Determine the (x, y) coordinate at the center of the cell enclosing the given text.  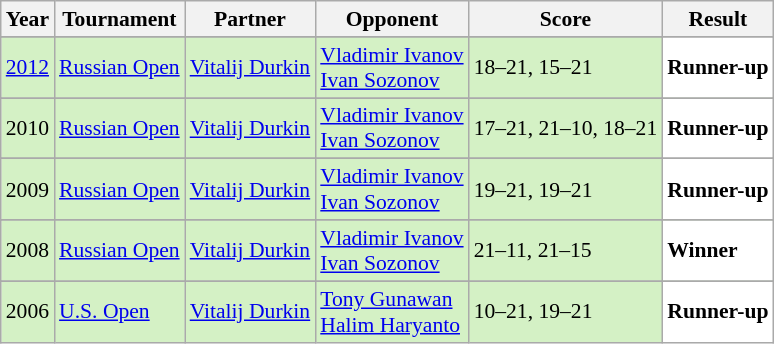
2009 (28, 190)
Tony Gunawan Halim Haryanto (392, 312)
21–11, 21–15 (566, 250)
Tournament (120, 19)
2012 (28, 68)
Year (28, 19)
18–21, 15–21 (566, 68)
Winner (718, 250)
2010 (28, 128)
19–21, 19–21 (566, 190)
Result (718, 19)
Opponent (392, 19)
2008 (28, 250)
2006 (28, 312)
U.S. Open (120, 312)
17–21, 21–10, 18–21 (566, 128)
Score (566, 19)
10–21, 19–21 (566, 312)
Partner (250, 19)
